For the text-containing cell, return its midpoint in (X, Y) coordinate format. 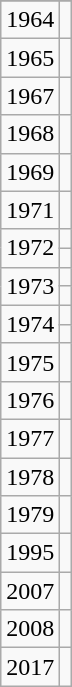
1976 (30, 400)
1972 (30, 248)
1967 (30, 96)
1974 (30, 324)
1977 (30, 438)
1971 (30, 210)
1965 (30, 58)
1969 (30, 172)
1964 (30, 20)
1975 (30, 362)
1995 (30, 553)
1973 (30, 286)
2007 (30, 591)
2017 (30, 667)
1978 (30, 477)
2008 (30, 629)
1968 (30, 134)
1979 (30, 515)
